Identify which cell holds the provided text, then report its [X, Y] central coordinate. 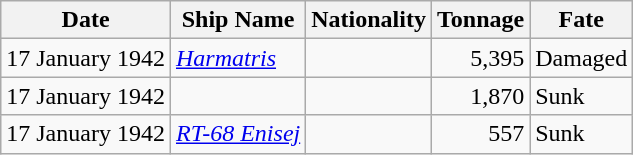
Ship Name [238, 20]
Tonnage [480, 20]
5,395 [480, 58]
Harmatris [238, 58]
557 [480, 134]
Fate [582, 20]
Damaged [582, 58]
Date [86, 20]
Nationality [369, 20]
1,870 [480, 96]
RT-68 Enisej [238, 134]
